From the cell containing the given text, extract its center point as [X, Y] coordinate. 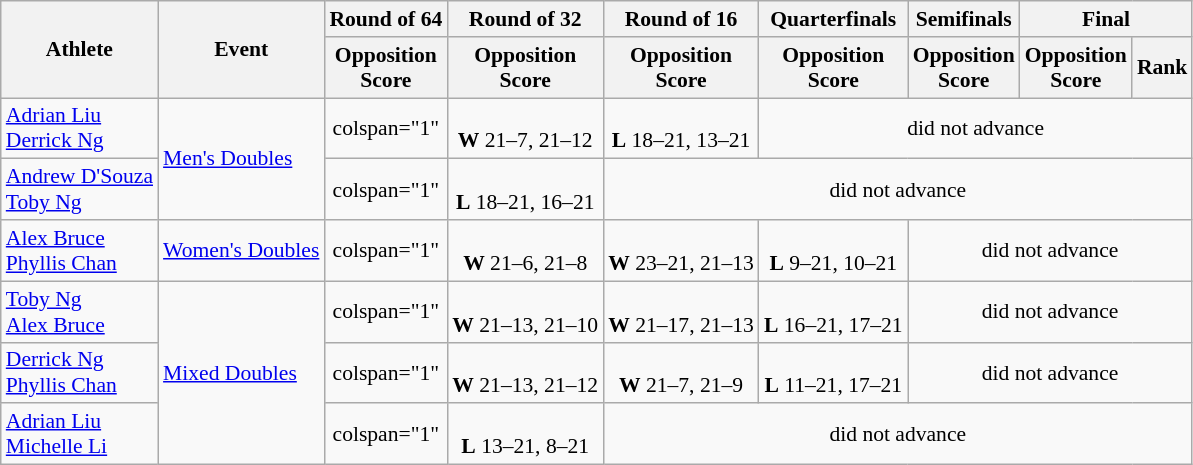
Alex Bruce Phyllis Chan [80, 250]
W 21–6, 21–8 [525, 250]
Men's Doubles [241, 159]
Quarterfinals [834, 19]
W 23–21, 21–13 [681, 250]
W 21–13, 21–12 [525, 372]
Adrian Liu Derrick Ng [80, 128]
L 18–21, 13–21 [681, 128]
L 9–21, 10–21 [834, 250]
W 21–7, 21–12 [525, 128]
Mixed Doubles [241, 372]
Round of 64 [386, 19]
Round of 16 [681, 19]
Adrian LiuMichelle Li [80, 434]
L 18–21, 16–21 [525, 190]
Round of 32 [525, 19]
Andrew D'Souza Toby Ng [80, 190]
Derrick NgPhyllis Chan [80, 372]
W 21–7, 21–9 [681, 372]
Toby NgAlex Bruce [80, 312]
Final [1106, 19]
Event [241, 50]
L 11–21, 17–21 [834, 372]
Rank [1162, 68]
L 13–21, 8–21 [525, 434]
Semifinals [964, 19]
Women's Doubles [241, 250]
W 21–13, 21–10 [525, 312]
W 21–17, 21–13 [681, 312]
L 16–21, 17–21 [834, 312]
Athlete [80, 50]
